Provide the [x, y] coordinate of the cell's center where the given text is located.  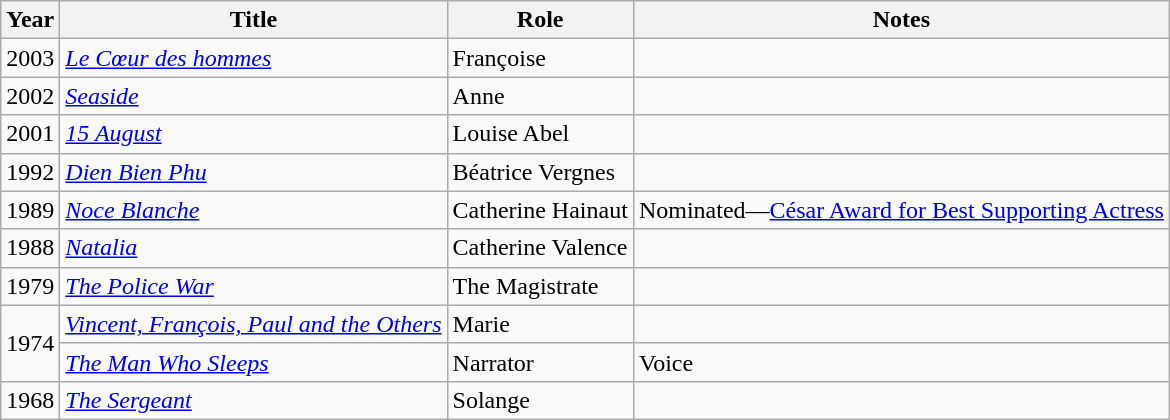
2001 [30, 134]
1992 [30, 172]
Notes [901, 20]
Title [254, 20]
Béatrice Vergnes [540, 172]
Solange [540, 400]
2003 [30, 58]
2002 [30, 96]
Anne [540, 96]
Françoise [540, 58]
The Magistrate [540, 286]
Vincent, François, Paul and the Others [254, 324]
Catherine Hainaut [540, 210]
1988 [30, 248]
The Sergeant [254, 400]
15 August [254, 134]
Seaside [254, 96]
1979 [30, 286]
1989 [30, 210]
Role [540, 20]
Louise Abel [540, 134]
Nominated—César Award for Best Supporting Actress [901, 210]
Marie [540, 324]
Natalia [254, 248]
1974 [30, 343]
Noce Blanche [254, 210]
The Man Who Sleeps [254, 362]
1968 [30, 400]
Year [30, 20]
Dien Bien Phu [254, 172]
Voice [901, 362]
Catherine Valence [540, 248]
The Police War [254, 286]
Narrator [540, 362]
Le Cœur des hommes [254, 58]
